Capture the cell that displays the provided text and extract its [x, y] central coordinate. 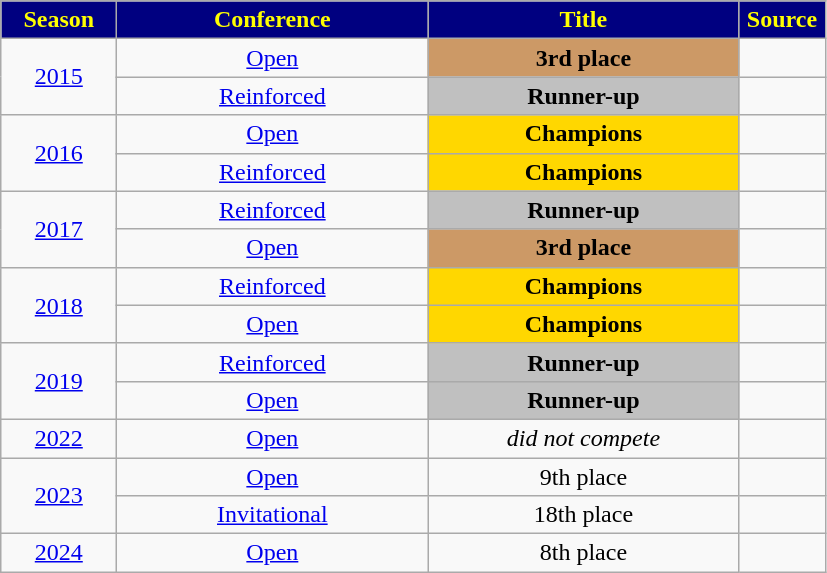
2022 [59, 438]
2024 [59, 553]
did not compete [584, 438]
Season [59, 20]
Conference [272, 20]
9th place [584, 477]
Title [584, 20]
2016 [59, 153]
2017 [59, 229]
Invitational [272, 515]
2019 [59, 381]
8th place [584, 553]
Source [782, 20]
2018 [59, 305]
2023 [59, 496]
18th place [584, 515]
2015 [59, 77]
